Detect which cell encompasses the target text, then output its [x, y] center coordinate. 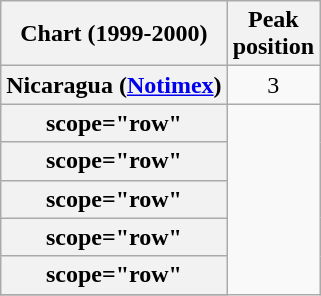
3 [273, 85]
Nicaragua (Notimex) [114, 85]
Peakposition [273, 34]
Chart (1999-2000) [114, 34]
